Capture the cell that displays the provided text and extract its [X, Y] central coordinate. 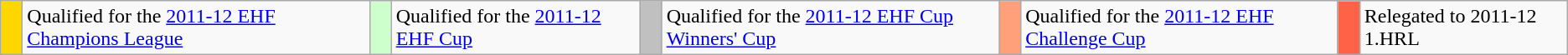
Qualified for the 2011-12 EHF Cup Winners' Cup [831, 28]
Relegated to 2011-12 1.HRL [1463, 28]
Qualified for the 2011-12 EHF Challenge Cup [1179, 28]
Qualified for the 2011-12 EHF Champions League [196, 28]
Qualified for the 2011-12 EHF Cup [516, 28]
